Determine the (X, Y) coordinate at the center of the cell enclosing the given text.  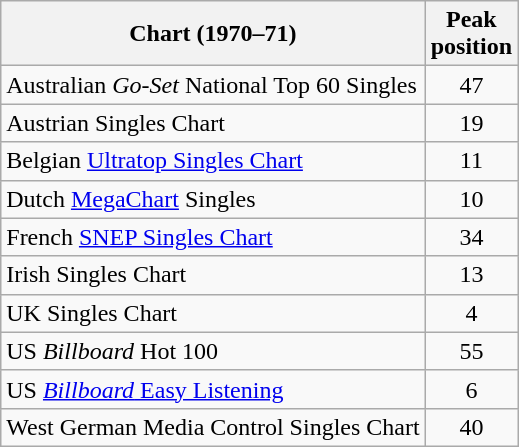
UK Singles Chart (213, 313)
4 (471, 313)
Chart (1970–71) (213, 34)
40 (471, 427)
French SNEP Singles Chart (213, 237)
10 (471, 199)
Austrian Singles Chart (213, 123)
13 (471, 275)
Peakposition (471, 34)
Australian Go-Set National Top 60 Singles (213, 85)
Irish Singles Chart (213, 275)
11 (471, 161)
US Billboard Easy Listening (213, 389)
47 (471, 85)
55 (471, 351)
Dutch MegaChart Singles (213, 199)
34 (471, 237)
6 (471, 389)
Belgian Ultratop Singles Chart (213, 161)
West German Media Control Singles Chart (213, 427)
19 (471, 123)
US Billboard Hot 100 (213, 351)
